From the cell containing the given text, extract its center point as (x, y) coordinate. 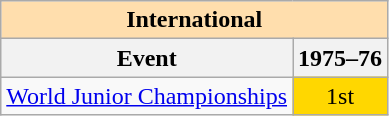
International (194, 20)
1975–76 (340, 58)
1st (340, 96)
World Junior Championships (147, 96)
Event (147, 58)
